Extract the (X, Y) coordinate from the center of the cell holding the provided text.  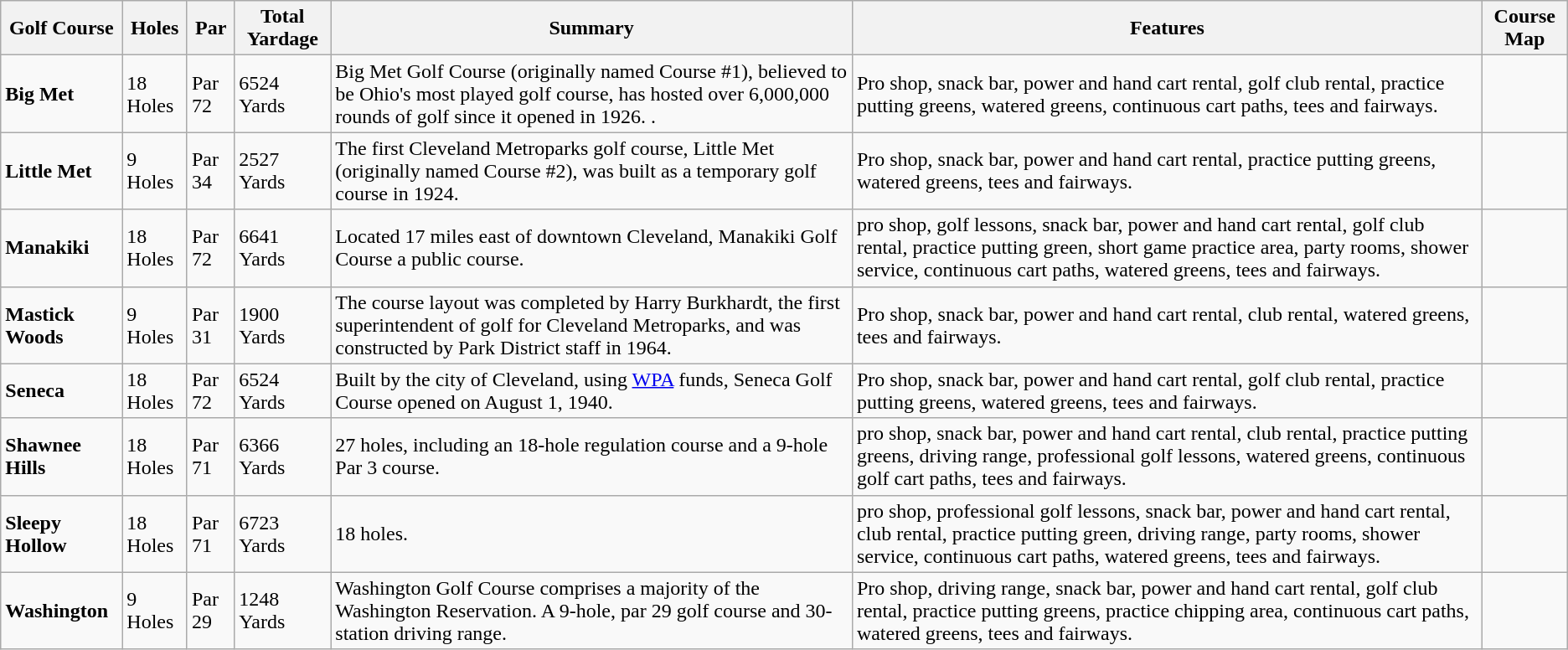
Par 34 (210, 171)
Golf Course (62, 28)
Summary (591, 28)
Total Yardage (283, 28)
Par (210, 28)
Pro shop, snack bar, power and hand cart rental, golf club rental, practice putting greens, watered greens, tees and fairways. (1167, 390)
Pro shop, snack bar, power and hand cart rental, practice putting greens, watered greens, tees and fairways. (1167, 171)
Pro shop, snack bar, power and hand cart rental, club rental, watered greens, tees and fairways. (1167, 325)
Features (1167, 28)
Big Met (62, 94)
1900 Yards (283, 325)
Washington Golf Course comprises a majority of the Washington Reservation. A 9-hole, par 29 golf course and 30-station driving range. (591, 611)
Shawnee Hills (62, 457)
Par 31 (210, 325)
18 holes. (591, 534)
Pro shop, snack bar, power and hand cart rental, golf club rental, practice putting greens, watered greens, continuous cart paths, tees and fairways. (1167, 94)
Located 17 miles east of downtown Cleveland, Manakiki Golf Course a public course. (591, 248)
2527 Yards (283, 171)
Washington (62, 611)
Holes (155, 28)
1248 Yards (283, 611)
Little Met (62, 171)
Seneca (62, 390)
6641 Yards (283, 248)
Course Map (1524, 28)
6723 Yards (283, 534)
Par 29 (210, 611)
6366 Yards (283, 457)
27 holes, including an 18-hole regulation course and a 9-hole Par 3 course. (591, 457)
Mastick Woods (62, 325)
Built by the city of Cleveland, using WPA funds, Seneca Golf Course opened on August 1, 1940. (591, 390)
The first Cleveland Metroparks golf course, Little Met (originally named Course #2), was built as a temporary golf course in 1924. (591, 171)
Sleepy Hollow (62, 534)
Manakiki (62, 248)
